Capture the cell that displays the provided text and extract its (x, y) central coordinate. 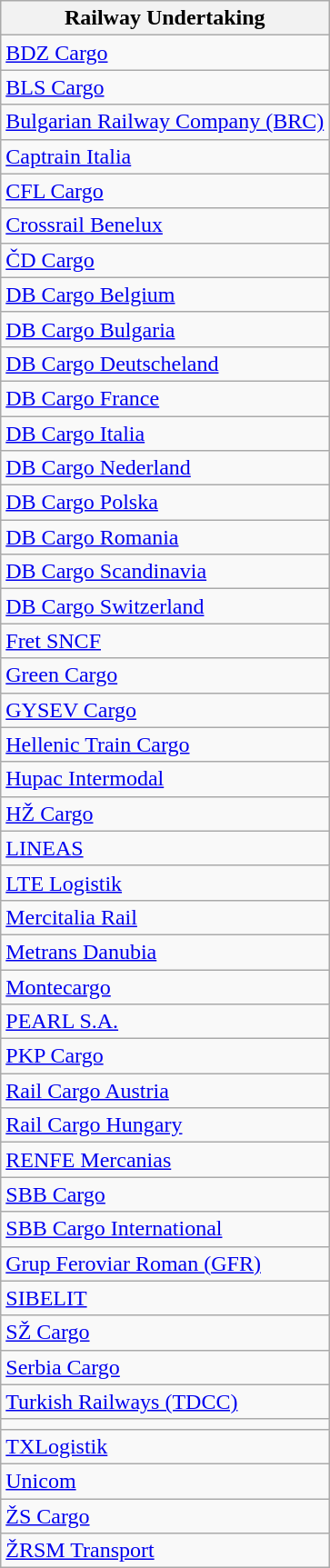
Metrans Danubia (165, 952)
DB Cargo Romania (165, 537)
SBB Cargo (165, 1194)
DB Cargo France (165, 398)
Montecargo (165, 986)
BLS Cargo (165, 87)
LINEAS (165, 848)
DB Cargo Polska (165, 503)
DB Cargo Italia (165, 434)
DB Cargo Bulgaria (165, 329)
PKP Cargo (165, 1056)
BDZ Cargo (165, 53)
TXLogistik (165, 1446)
LTE Logistik (165, 883)
DB Cargo Switzerland (165, 606)
DB Cargo Belgium (165, 295)
Hellenic Train Cargo (165, 744)
Green Cargo (165, 675)
ČD Cargo (165, 260)
RENFE Mercanias (165, 1160)
DB Cargo Nederland (165, 468)
DB Cargo Deutscheland (165, 364)
HŽ Cargo (165, 814)
Crossrail Benelux (165, 225)
ŽS Cargo (165, 1515)
Bulgarian Railway Company (BRC) (165, 122)
Turkish Railways (TDCC) (165, 1402)
GYSEV Cargo (165, 710)
Mercitalia Rail (165, 917)
SIBELIT (165, 1298)
SŽ Cargo (165, 1333)
Rail Cargo Austria (165, 1091)
Railway Undertaking (165, 18)
Unicom (165, 1481)
Fret SNCF (165, 641)
ŽRSM Transport (165, 1551)
Captrain Italia (165, 156)
SBB Cargo International (165, 1229)
Hupac Intermodal (165, 779)
CFL Cargo (165, 191)
Rail Cargo Hungary (165, 1125)
Serbia Cargo (165, 1367)
Grup Feroviar Roman (GFR) (165, 1263)
PEARL S.A. (165, 1022)
DB Cargo Scandinavia (165, 572)
